Provide the [X, Y] coordinate of the cell's center where the given text is located.  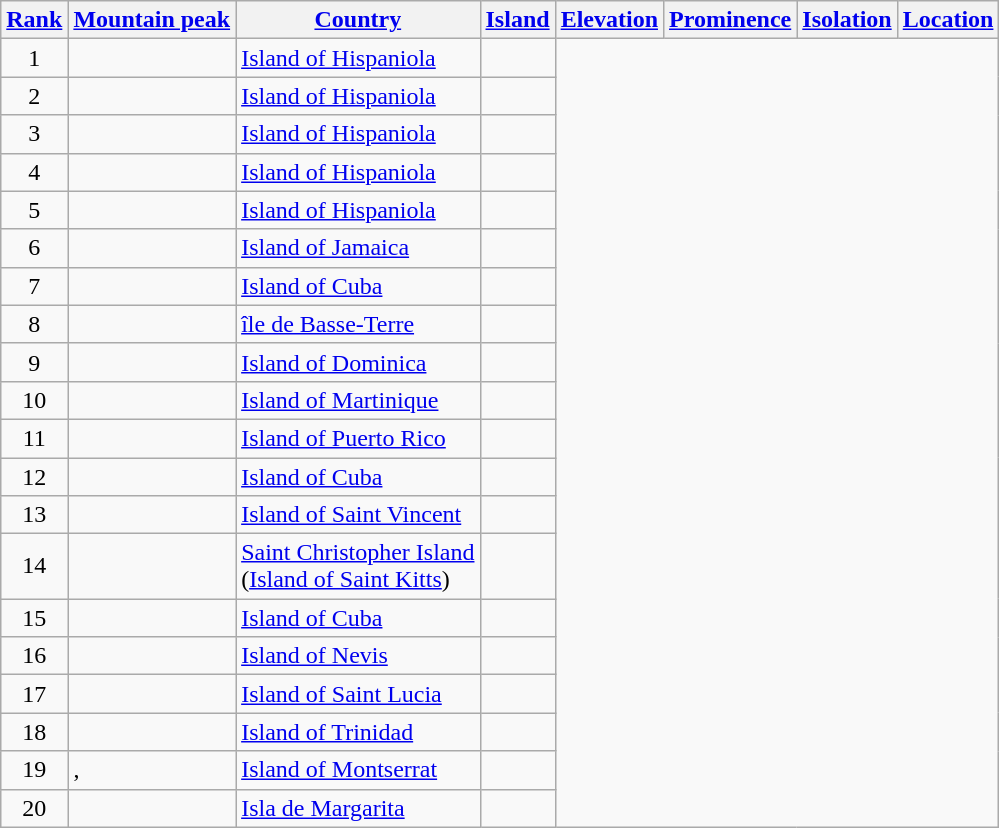
6 [34, 248]
12 [34, 477]
Island [518, 20]
Island of Martinique [358, 400]
, [152, 770]
14 [34, 566]
Saint Christopher Island(Island of Saint Kitts) [358, 566]
2 [34, 96]
11 [34, 438]
Island of Montserrat [358, 770]
Location [948, 20]
Island of Saint Lucia [358, 694]
Prominence [730, 20]
10 [34, 400]
Island of Trinidad [358, 732]
16 [34, 656]
19 [34, 770]
Island of Saint Vincent [358, 515]
Island of Dominica [358, 362]
île de Basse-Terre [358, 324]
Rank [34, 20]
5 [34, 210]
18 [34, 732]
4 [34, 172]
Island of Nevis [358, 656]
17 [34, 694]
20 [34, 808]
13 [34, 515]
Island of Puerto Rico [358, 438]
Island of Jamaica [358, 248]
1 [34, 58]
7 [34, 286]
Isla de Margarita [358, 808]
8 [34, 324]
Elevation [609, 20]
Isolation [847, 20]
Country [358, 20]
15 [34, 618]
Mountain peak [152, 20]
9 [34, 362]
3 [34, 134]
